Pinpoint the cell where the given text exists, returning its [x, y] midpoint coordinate. 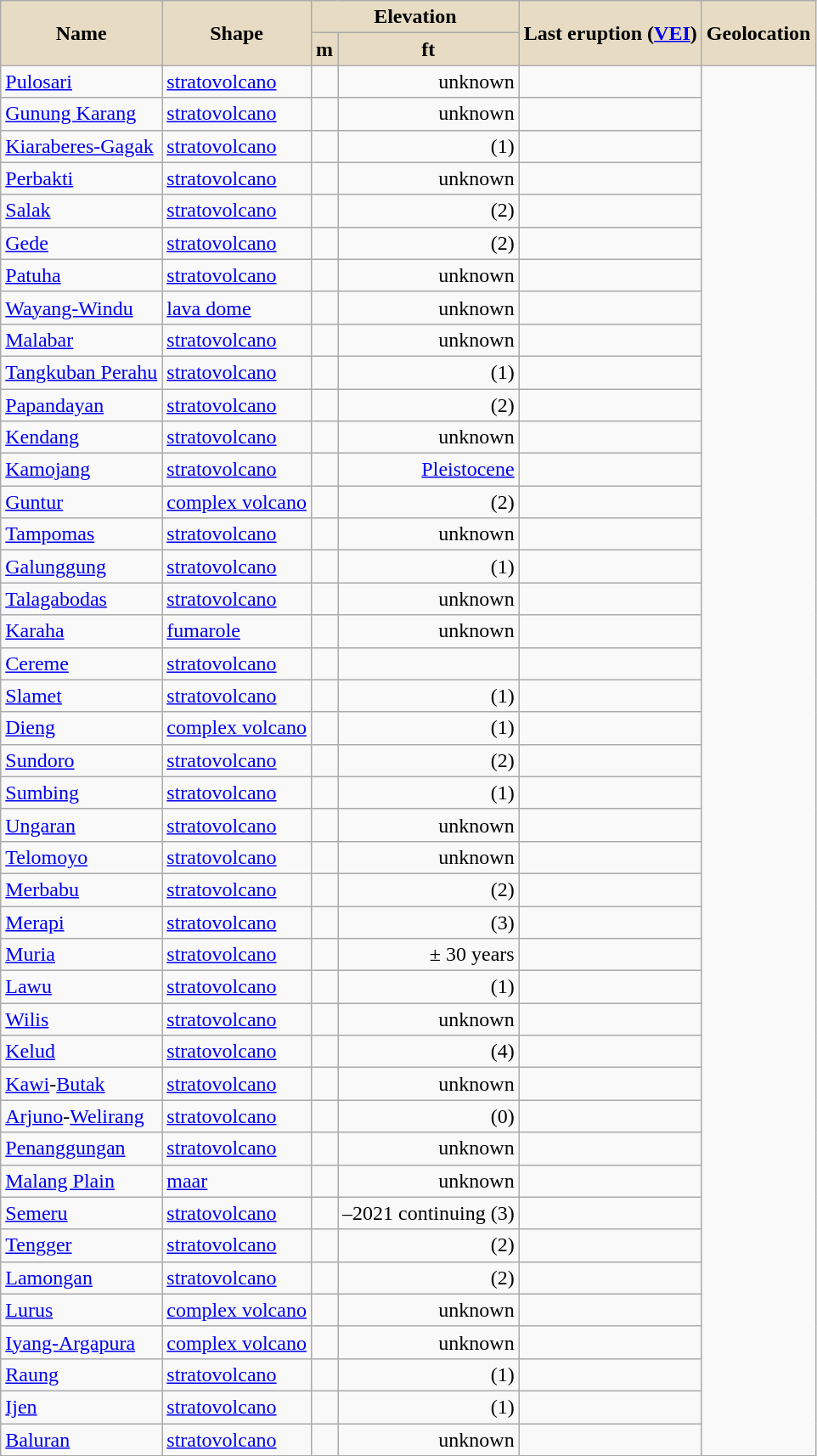
ft [429, 49]
Penanggungan [82, 1148]
Malang Plain [82, 1181]
Merapi [82, 922]
Last eruption (VEI) [610, 33]
Arjuno-Welirang [82, 1116]
Guntur [82, 502]
± 30 years [429, 955]
Ungaran [82, 825]
Kelud [82, 1052]
Dieng [82, 728]
Shape [237, 33]
Elevation [414, 17]
(4) [429, 1052]
Papandayan [82, 405]
Pleistocene [429, 470]
Wayang-Windu [82, 308]
Malabar [82, 340]
Telomoyo [82, 857]
Kamojang [82, 470]
Karaha [82, 631]
Semeru [82, 1213]
Lamongan [82, 1278]
Name [82, 33]
Merbabu [82, 889]
fumarole [237, 631]
(3) [429, 922]
Perbakti [82, 178]
Tangkuban Perahu [82, 372]
Ijen [82, 1407]
Kendang [82, 437]
Salak [82, 211]
Gunung Karang [82, 114]
m [324, 49]
Lawu [82, 987]
(0) [429, 1116]
Geolocation [758, 33]
Galunggung [82, 567]
Wilis [82, 1019]
Iyang-Argapura [82, 1342]
lava dome [237, 308]
Tampomas [82, 534]
Muria [82, 955]
Sumbing [82, 793]
Slamet [82, 696]
Tengger [82, 1245]
Cereme [82, 663]
maar [237, 1181]
Lurus [82, 1310]
Sundoro [82, 760]
Talagabodas [82, 599]
Pulosari [82, 82]
Patuha [82, 275]
Baluran [82, 1440]
Kiaraberes-Gagak [82, 146]
–2021 continuing (3) [429, 1213]
Raung [82, 1374]
Gede [82, 243]
Kawi-Butak [82, 1084]
